Extract the [x, y] coordinate from the center of the cell holding the provided text.  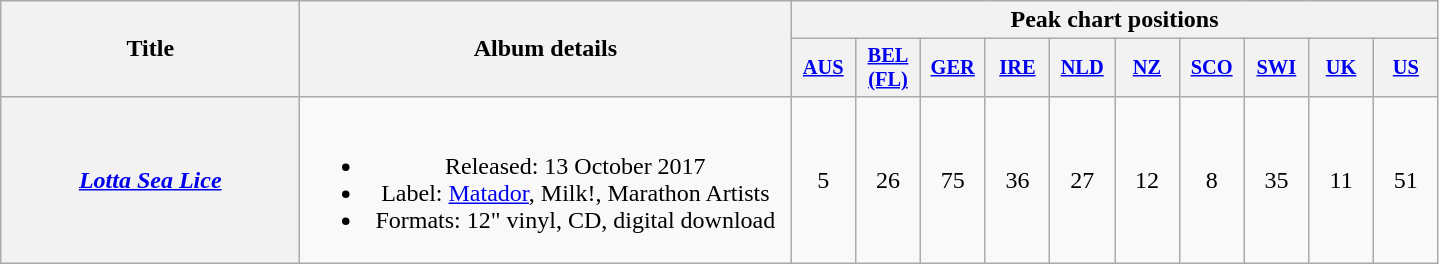
11 [1342, 180]
UK [1342, 68]
NZ [1148, 68]
12 [1148, 180]
8 [1212, 180]
35 [1276, 180]
US [1406, 68]
75 [952, 180]
36 [1018, 180]
GER [952, 68]
BEL(FL) [888, 68]
Album details [546, 49]
51 [1406, 180]
NLD [1082, 68]
SWI [1276, 68]
27 [1082, 180]
5 [824, 180]
SCO [1212, 68]
Title [150, 49]
Lotta Sea Lice [150, 180]
AUS [824, 68]
Released: 13 October 2017Label: Matador, Milk!, Marathon ArtistsFormats: 12" vinyl, CD, digital download [546, 180]
26 [888, 180]
IRE [1018, 68]
Peak chart positions [1114, 20]
